Find where the given text appears and provide that cell's center as [X, Y] coordinate. 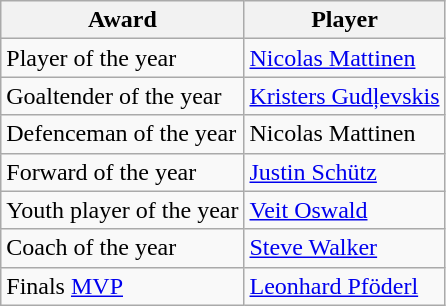
Leonhard Pföderl [344, 286]
Finals MVP [122, 286]
Award [122, 20]
Veit Oswald [344, 210]
Forward of the year [122, 172]
Justin Schütz [344, 172]
Defenceman of the year [122, 134]
Player of the year [122, 58]
Goaltender of the year [122, 96]
Steve Walker [344, 248]
Coach of the year [122, 248]
Player [344, 20]
Kristers Gudļevskis [344, 96]
Youth player of the year [122, 210]
